Return [x, y] of the center of cell containing provided text 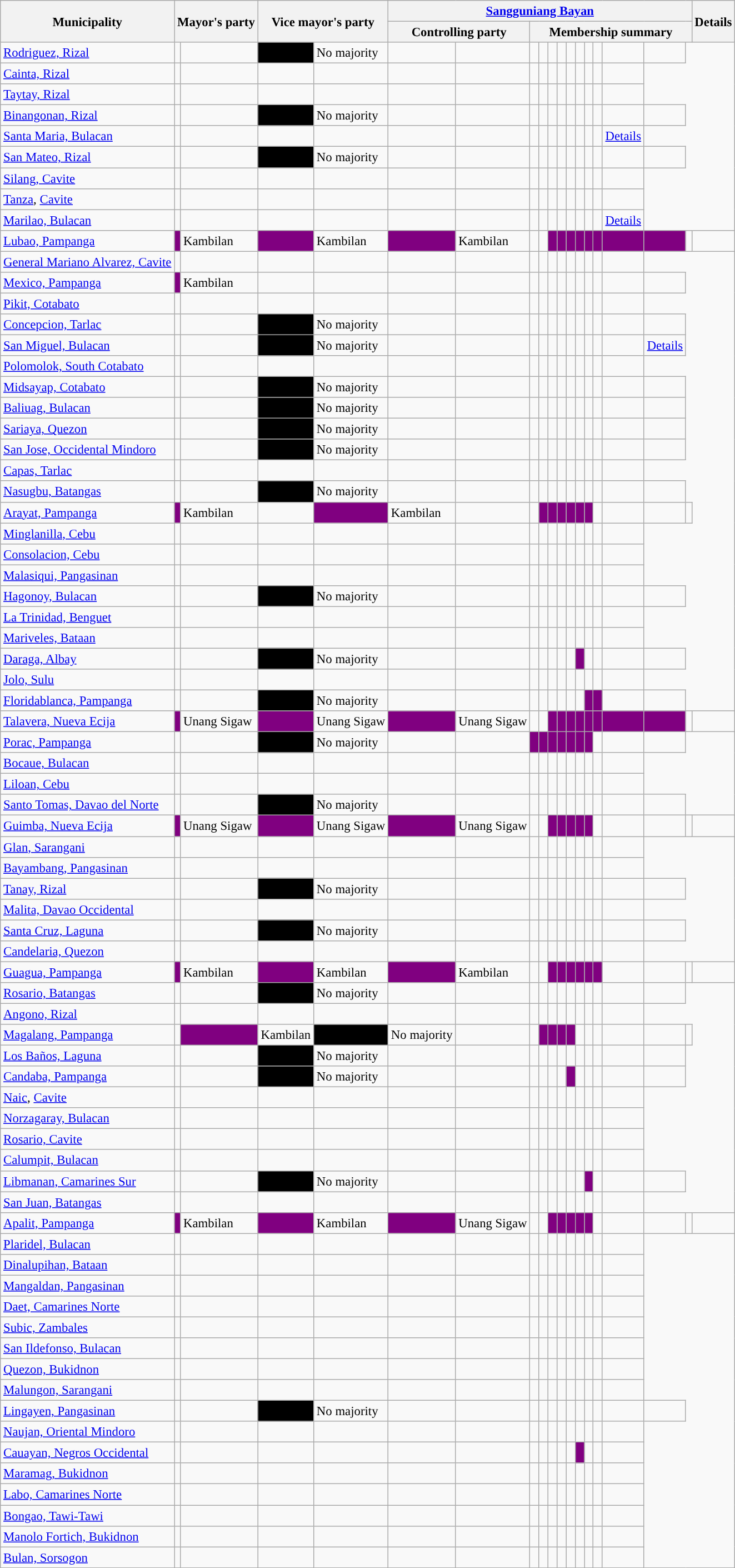
Mayor's party [216, 21]
Norzagaray, Bulacan [88, 1118]
Municipality [88, 21]
Malungon, Sarangani [88, 1390]
Angono, Rizal [88, 1014]
Glan, Sarangani [88, 847]
Vice mayor's party [323, 21]
Marilao, Bulacan [88, 220]
Sangguniang Bayan [540, 11]
Concepcion, Tarlac [88, 325]
Controlling party [459, 32]
Quezon, Bukidnon [88, 1370]
Sariaya, Quezon [88, 429]
San Juan, Batangas [88, 1202]
Los Baños, Laguna [88, 1056]
Hagonoy, Bulacan [88, 596]
Jolo, Sulu [88, 680]
Porac, Pampanga [88, 743]
Tanay, Rizal [88, 889]
Santa Maria, Bulacan [88, 136]
Polomolok, South Cotabato [88, 366]
Lubao, Pampanga [88, 241]
Lingayen, Pangasinan [88, 1411]
Bayambang, Pangasinan [88, 868]
Bulan, Sorsogon [88, 1557]
Baliuag, Bulacan [88, 408]
Plaridel, Bulacan [88, 1244]
Malasiqui, Pangasinan [88, 575]
Magalang, Pampanga [88, 1035]
Naic, Cavite [88, 1098]
Apalit, Pampanga [88, 1223]
Taytay, Rizal [88, 94]
Guagua, Pampanga [88, 972]
Silang, Cavite [88, 178]
Capas, Tarlac [88, 471]
Arayat, Pampanga [88, 512]
Santo Tomas, Davao del Norte [88, 805]
Malita, Davao Occidental [88, 909]
Manolo Fortich, Bukidnon [88, 1536]
Daet, Camarines Norte [88, 1307]
Minglanilla, Cebu [88, 534]
Talavera, Nueva Ecija [88, 721]
Santa Cruz, Laguna [88, 930]
Cainta, Rizal [88, 74]
Floridablanca, Pampanga [88, 701]
Candaba, Pampanga [88, 1077]
Pikit, Cotabato [88, 303]
Dinalupihan, Bataan [88, 1265]
Calumpit, Bulacan [88, 1161]
Mangaldan, Pangasinan [88, 1286]
Libmanan, Camarines Sur [88, 1181]
Subic, Zambales [88, 1327]
Rosario, Cavite [88, 1139]
Liloan, Cebu [88, 784]
San Ildefonso, Bulacan [88, 1348]
Cauayan, Negros Occidental [88, 1453]
Daraga, Albay [88, 659]
General Mariano Alvarez, Cavite [88, 262]
Labo, Camarines Norte [88, 1495]
Maramag, Bukidnon [88, 1474]
San Mateo, Rizal [88, 157]
San Miguel, Bulacan [88, 345]
Mexico, Pampanga [88, 283]
Midsayap, Cotabato [88, 387]
Binangonan, Rizal [88, 116]
Rodriguez, Rizal [88, 53]
La Trinidad, Benguet [88, 617]
Nasugbu, Batangas [88, 492]
Membership summary [611, 32]
Mariveles, Bataan [88, 638]
Tanza, Cavite [88, 199]
Naujan, Oriental Mindoro [88, 1432]
Bocaue, Bulacan [88, 763]
San Jose, Occidental Mindoro [88, 450]
Candelaria, Quezon [88, 952]
Bongao, Tawi-Tawi [88, 1516]
Rosario, Batangas [88, 993]
Consolacion, Cebu [88, 554]
Guimba, Nueva Ecija [88, 826]
